Scan for the cell matching the given text and deliver its [x, y] coordinate at center. 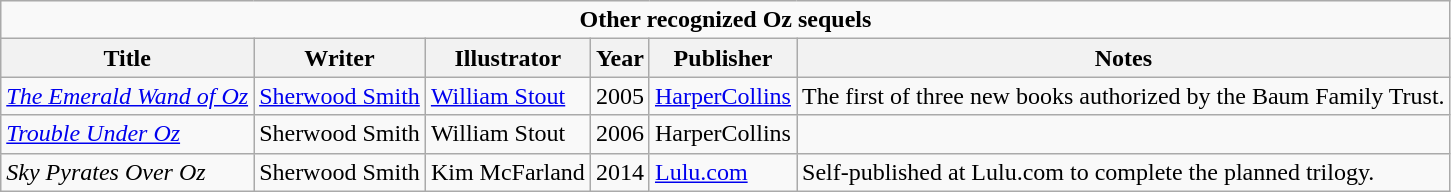
2006 [620, 134]
2005 [620, 96]
Illustrator [508, 58]
Title [128, 58]
Notes [1123, 58]
2014 [620, 172]
Other recognized Oz sequels [726, 20]
Kim McFarland [508, 172]
Trouble Under Oz [128, 134]
Self-published at Lulu.com to complete the planned trilogy. [1123, 172]
Lulu.com [722, 172]
The Emerald Wand of Oz [128, 96]
Sky Pyrates Over Oz [128, 172]
Publisher [722, 58]
Year [620, 58]
The first of three new books authorized by the Baum Family Trust. [1123, 96]
Writer [340, 58]
